Locate the cell with the specified text and output its (X, Y) center coordinate. 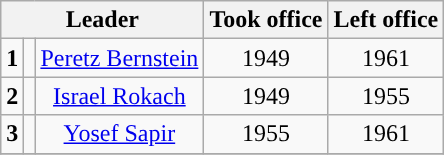
Leader (102, 20)
Israel Rokach (120, 96)
Left office (386, 20)
2 (12, 96)
Took office (266, 20)
Yosef Sapir (120, 134)
1 (12, 58)
3 (12, 134)
Peretz Bernstein (120, 58)
